Search for the cell housing the specified text and yield its (x, y) center coordinate. 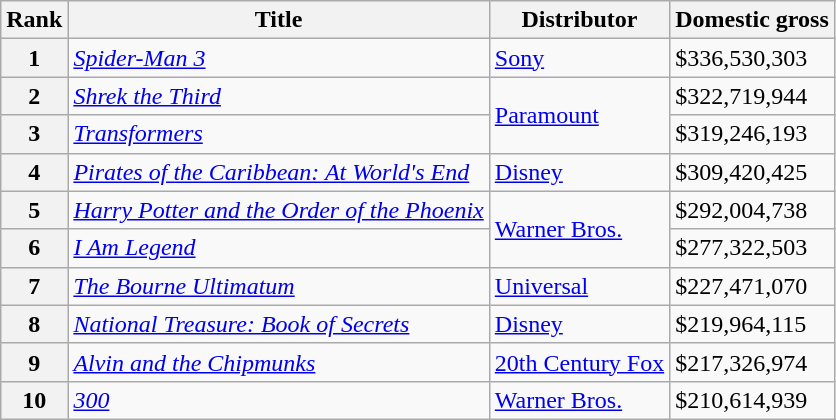
300 (278, 400)
$219,964,115 (752, 324)
8 (34, 324)
$210,614,939 (752, 400)
$227,471,070 (752, 286)
National Treasure: Book of Secrets (278, 324)
Distributor (579, 20)
Harry Potter and the Order of the Phoenix (278, 210)
$292,004,738 (752, 210)
Title (278, 20)
I Am Legend (278, 248)
2 (34, 96)
Sony (579, 58)
$336,530,303 (752, 58)
Universal (579, 286)
10 (34, 400)
$277,322,503 (752, 248)
20th Century Fox (579, 362)
7 (34, 286)
Rank (34, 20)
Shrek the Third (278, 96)
1 (34, 58)
Domestic gross (752, 20)
3 (34, 134)
$217,326,974 (752, 362)
Spider-Man 3 (278, 58)
5 (34, 210)
The Bourne Ultimatum (278, 286)
Alvin and the Chipmunks (278, 362)
$309,420,425 (752, 172)
Transformers (278, 134)
4 (34, 172)
9 (34, 362)
Pirates of the Caribbean: At World's End (278, 172)
6 (34, 248)
$322,719,944 (752, 96)
Paramount (579, 115)
$319,246,193 (752, 134)
